Identify which cell holds the provided text, then report its (X, Y) central coordinate. 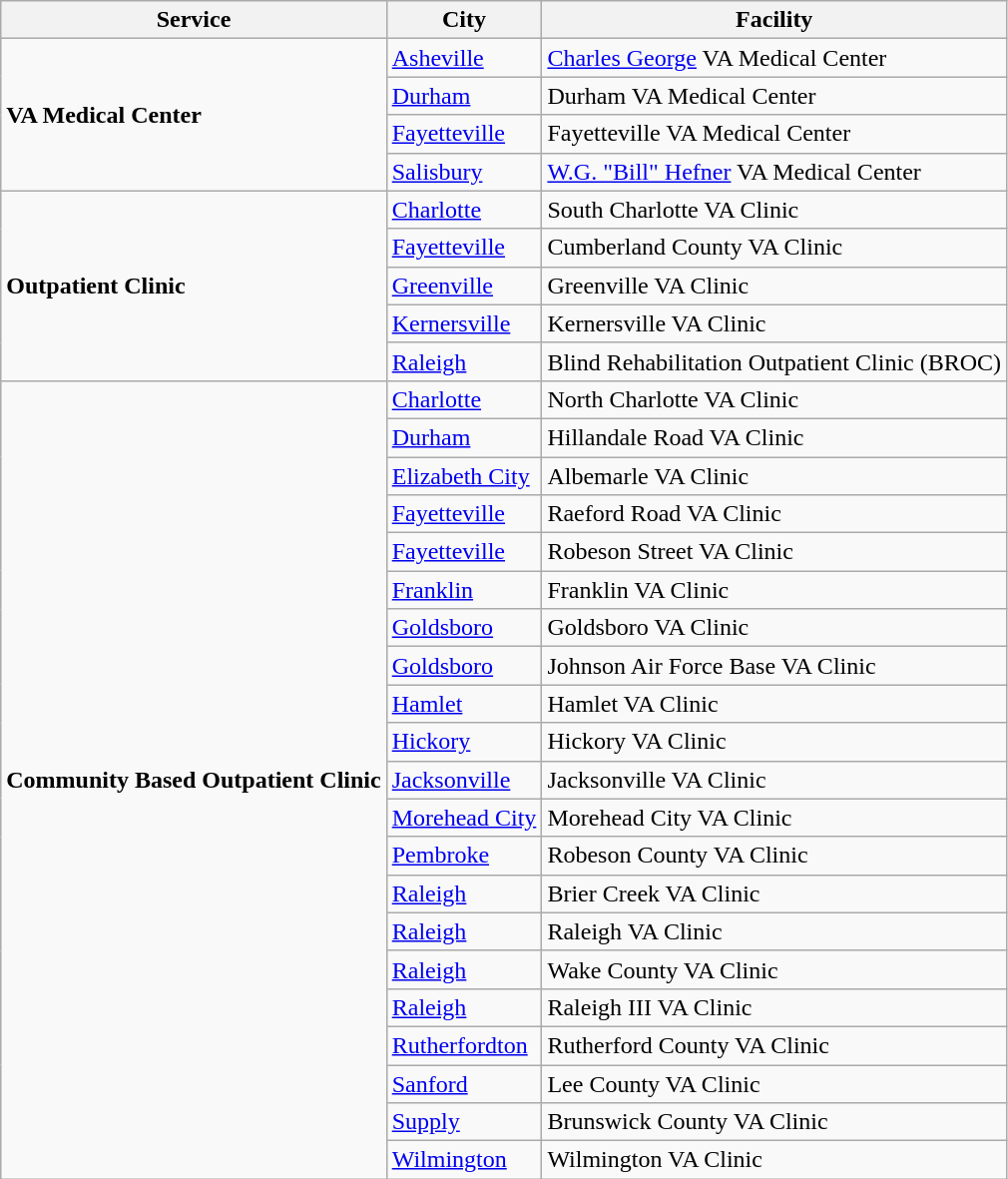
Wilmington VA Clinic (774, 1160)
North Charlotte VA Clinic (774, 399)
Albemarle VA Clinic (774, 476)
Jacksonville VA Clinic (774, 780)
Goldsboro VA Clinic (774, 628)
Greenville VA Clinic (774, 286)
South Charlotte VA Clinic (774, 210)
Morehead City VA Clinic (774, 818)
Hamlet VA Clinic (774, 704)
Johnson Air Force Base VA Clinic (774, 666)
Service (194, 20)
Supply (464, 1122)
Robeson Street VA Clinic (774, 552)
Lee County VA Clinic (774, 1083)
Wilmington (464, 1160)
Raleigh VA Clinic (774, 931)
Greenville (464, 286)
Fayetteville VA Medical Center (774, 134)
Community Based Outpatient Clinic (194, 779)
Robeson County VA Clinic (774, 856)
Durham VA Medical Center (774, 96)
Hickory VA Clinic (774, 742)
Elizabeth City (464, 476)
Hickory (464, 742)
Sanford (464, 1083)
Hamlet (464, 704)
Asheville (464, 58)
Brunswick County VA Clinic (774, 1122)
Jacksonville (464, 780)
Charles George VA Medical Center (774, 58)
Blind Rehabilitation Outpatient Clinic (BROC) (774, 361)
City (464, 20)
Franklin (464, 590)
VA Medical Center (194, 115)
Brier Creek VA Clinic (774, 893)
Raeford Road VA Clinic (774, 514)
Salisbury (464, 172)
Raleigh III VA Clinic (774, 1007)
Wake County VA Clinic (774, 969)
Facility (774, 20)
Rutherford County VA Clinic (774, 1045)
Cumberland County VA Clinic (774, 248)
Outpatient Clinic (194, 286)
Hillandale Road VA Clinic (774, 437)
Morehead City (464, 818)
Rutherfordton (464, 1045)
Franklin VA Clinic (774, 590)
Pembroke (464, 856)
Kernersville (464, 323)
W.G. "Bill" Hefner VA Medical Center (774, 172)
Kernersville VA Clinic (774, 323)
